Identify which cell holds the provided text, then report its (X, Y) central coordinate. 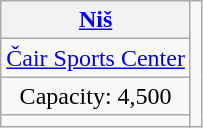
Čair Sports Center (96, 58)
Capacity: 4,500 (96, 96)
Niš (96, 20)
